Pinpoint the cell where the given text exists, returning its [x, y] midpoint coordinate. 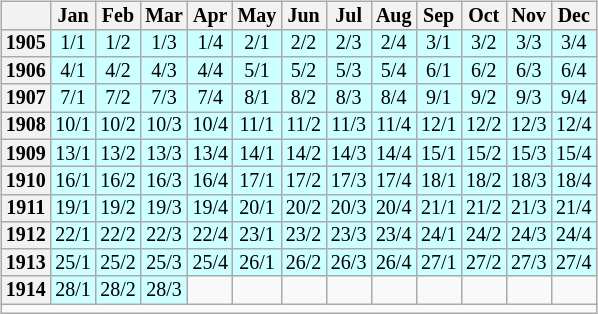
3/2 [484, 42]
23/4 [394, 234]
26/2 [304, 262]
Dec [574, 16]
28/2 [118, 290]
7/3 [164, 98]
14/1 [257, 152]
5/2 [304, 70]
Jun [304, 16]
19/2 [118, 208]
9/4 [574, 98]
11/3 [348, 126]
15/2 [484, 152]
4/1 [72, 70]
28/1 [72, 290]
19/1 [72, 208]
1911 [26, 208]
1910 [26, 180]
19/3 [164, 208]
15/1 [438, 152]
1/4 [210, 42]
14/3 [348, 152]
25/4 [210, 262]
26/3 [348, 262]
17/2 [304, 180]
1914 [26, 290]
20/3 [348, 208]
27/4 [574, 262]
1/3 [164, 42]
2/4 [394, 42]
25/1 [72, 262]
22/2 [118, 234]
10/2 [118, 126]
5/1 [257, 70]
18/2 [484, 180]
1/2 [118, 42]
13/3 [164, 152]
5/4 [394, 70]
28/3 [164, 290]
13/1 [72, 152]
14/4 [394, 152]
1/1 [72, 42]
21/2 [484, 208]
16/3 [164, 180]
1912 [26, 234]
12/4 [574, 126]
Jan [72, 16]
22/4 [210, 234]
Jul [348, 16]
16/4 [210, 180]
8/1 [257, 98]
22/1 [72, 234]
3/4 [574, 42]
2/1 [257, 42]
1906 [26, 70]
2/2 [304, 42]
7/2 [118, 98]
20/2 [304, 208]
9/2 [484, 98]
10/4 [210, 126]
25/2 [118, 262]
6/2 [484, 70]
24/3 [528, 234]
23/2 [304, 234]
13/2 [118, 152]
8/3 [348, 98]
7/4 [210, 98]
Nov [528, 16]
13/4 [210, 152]
18/4 [574, 180]
1905 [26, 42]
24/4 [574, 234]
18/3 [528, 180]
May [257, 16]
21/1 [438, 208]
8/2 [304, 98]
1908 [26, 126]
26/4 [394, 262]
12/2 [484, 126]
4/3 [164, 70]
1909 [26, 152]
15/3 [528, 152]
15/4 [574, 152]
23/1 [257, 234]
21/3 [528, 208]
Apr [210, 16]
Feb [118, 16]
10/3 [164, 126]
22/3 [164, 234]
4/2 [118, 70]
24/2 [484, 234]
6/1 [438, 70]
27/2 [484, 262]
9/3 [528, 98]
17/4 [394, 180]
20/4 [394, 208]
3/1 [438, 42]
Sep [438, 16]
11/1 [257, 126]
17/1 [257, 180]
16/1 [72, 180]
14/2 [304, 152]
27/1 [438, 262]
1907 [26, 98]
12/1 [438, 126]
18/1 [438, 180]
8/4 [394, 98]
6/4 [574, 70]
1913 [26, 262]
2/3 [348, 42]
Aug [394, 16]
23/3 [348, 234]
3/3 [528, 42]
24/1 [438, 234]
4/4 [210, 70]
27/3 [528, 262]
17/3 [348, 180]
12/3 [528, 126]
25/3 [164, 262]
11/2 [304, 126]
7/1 [72, 98]
20/1 [257, 208]
11/4 [394, 126]
19/4 [210, 208]
9/1 [438, 98]
10/1 [72, 126]
6/3 [528, 70]
Oct [484, 16]
26/1 [257, 262]
5/3 [348, 70]
21/4 [574, 208]
Mar [164, 16]
16/2 [118, 180]
